Return the (x, y) coordinate for the center point of the cell that contains the specified text.  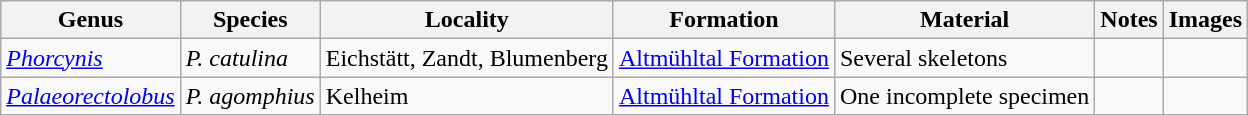
Locality (466, 20)
Several skeletons (964, 58)
Species (250, 20)
Material (964, 20)
Notes (1129, 20)
Phorcynis (90, 58)
Kelheim (466, 96)
Images (1205, 20)
Formation (724, 20)
P. agomphius (250, 96)
P. catulina (250, 58)
Genus (90, 20)
Eichstätt, Zandt, Blumenberg (466, 58)
One incomplete specimen (964, 96)
Palaeorectolobus (90, 96)
